Output the (X, Y) coordinate of the center of the cell containing the given text.  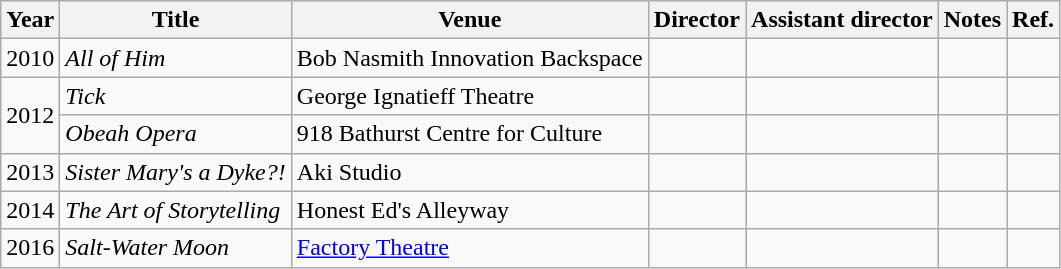
Venue (470, 20)
Honest Ed's Alleyway (470, 210)
Obeah Opera (176, 134)
Sister Mary's a Dyke?! (176, 172)
Bob Nasmith Innovation Backspace (470, 58)
Ref. (1034, 20)
Factory Theatre (470, 248)
Aki Studio (470, 172)
2014 (30, 210)
2013 (30, 172)
2010 (30, 58)
Year (30, 20)
Tick (176, 96)
Assistant director (842, 20)
Title (176, 20)
All of Him (176, 58)
Salt-Water Moon (176, 248)
918 Bathurst Centre for Culture (470, 134)
Director (696, 20)
2016 (30, 248)
Notes (972, 20)
The Art of Storytelling (176, 210)
2012 (30, 115)
George Ignatieff Theatre (470, 96)
